Find where the given text appears and provide that cell's center as [X, Y] coordinate. 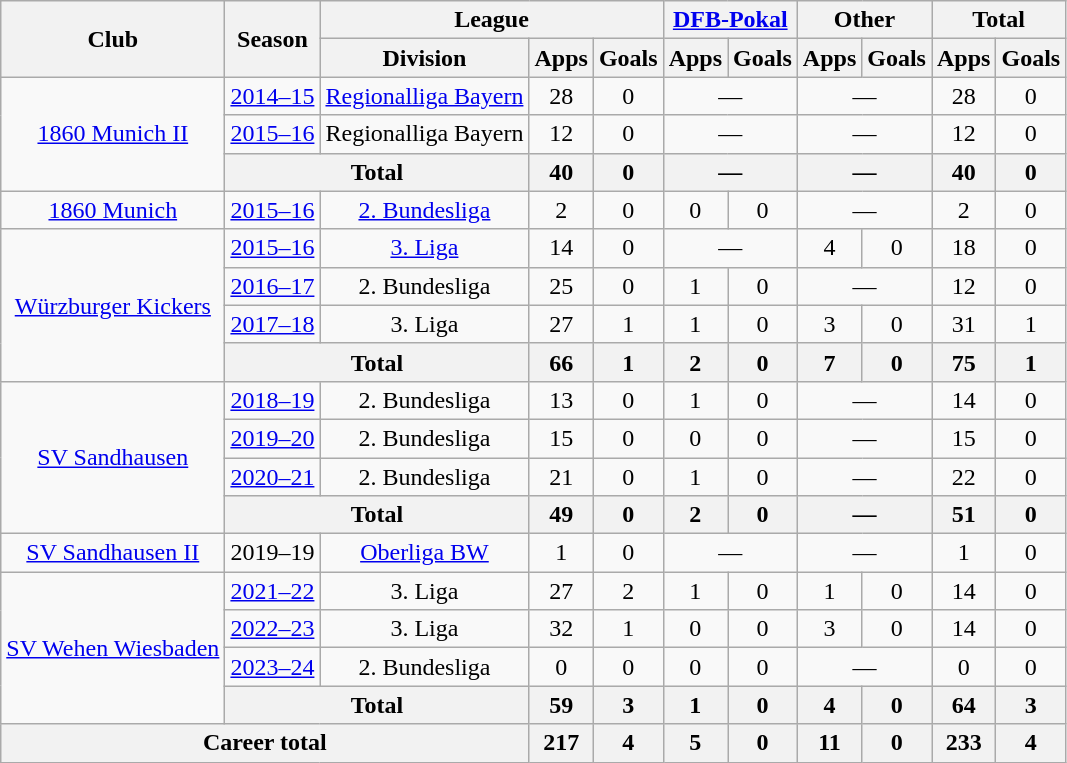
League [492, 20]
2019–19 [272, 553]
25 [561, 286]
75 [964, 362]
1860 Munich II [113, 134]
32 [561, 629]
Other [864, 20]
2017–18 [272, 324]
DFB-Pokal [730, 20]
2018–19 [272, 400]
66 [561, 362]
59 [561, 705]
2023–24 [272, 667]
18 [964, 248]
Oberliga BW [424, 553]
Club [113, 39]
51 [964, 515]
233 [964, 743]
64 [964, 705]
21 [561, 477]
Season [272, 39]
SV Sandhausen II [113, 553]
217 [561, 743]
SV Wehen Wiesbaden [113, 648]
2014–15 [272, 96]
2016–17 [272, 286]
2022–23 [272, 629]
1860 Munich [113, 210]
2021–22 [272, 591]
7 [829, 362]
5 [695, 743]
22 [964, 477]
Division [424, 58]
2019–20 [272, 438]
49 [561, 515]
Würzburger Kickers [113, 305]
13 [561, 400]
SV Sandhausen [113, 457]
11 [829, 743]
31 [964, 324]
Career total [265, 743]
2020–21 [272, 477]
